Determine the (X, Y) coordinate at the center of the cell enclosing the given text.  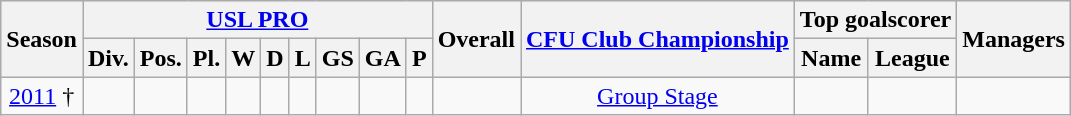
L (302, 58)
Season (42, 39)
GA (382, 58)
2011 † (42, 96)
League (912, 58)
Overall (476, 39)
Name (831, 58)
USL PRO (257, 20)
CFU Club Championship (657, 39)
Pos. (160, 58)
D (275, 58)
Managers (1014, 39)
P (419, 58)
Top goalscorer (875, 20)
Group Stage (657, 96)
Pl. (206, 58)
W (244, 58)
Div. (108, 58)
GS (338, 58)
